Extract the [X, Y] coordinate from the center of the cell holding the provided text.  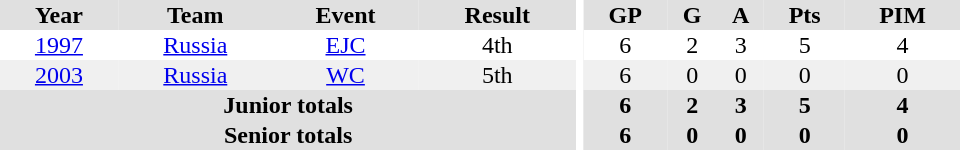
Result [497, 15]
2003 [59, 75]
Event [346, 15]
1997 [59, 45]
EJC [346, 45]
A [740, 15]
4th [497, 45]
Senior totals [288, 135]
WC [346, 75]
Team [196, 15]
Year [59, 15]
GP [625, 15]
G [692, 15]
Pts [804, 15]
Junior totals [288, 105]
5th [497, 75]
PIM [902, 15]
